Find where the given text appears and provide that cell's center as [x, y] coordinate. 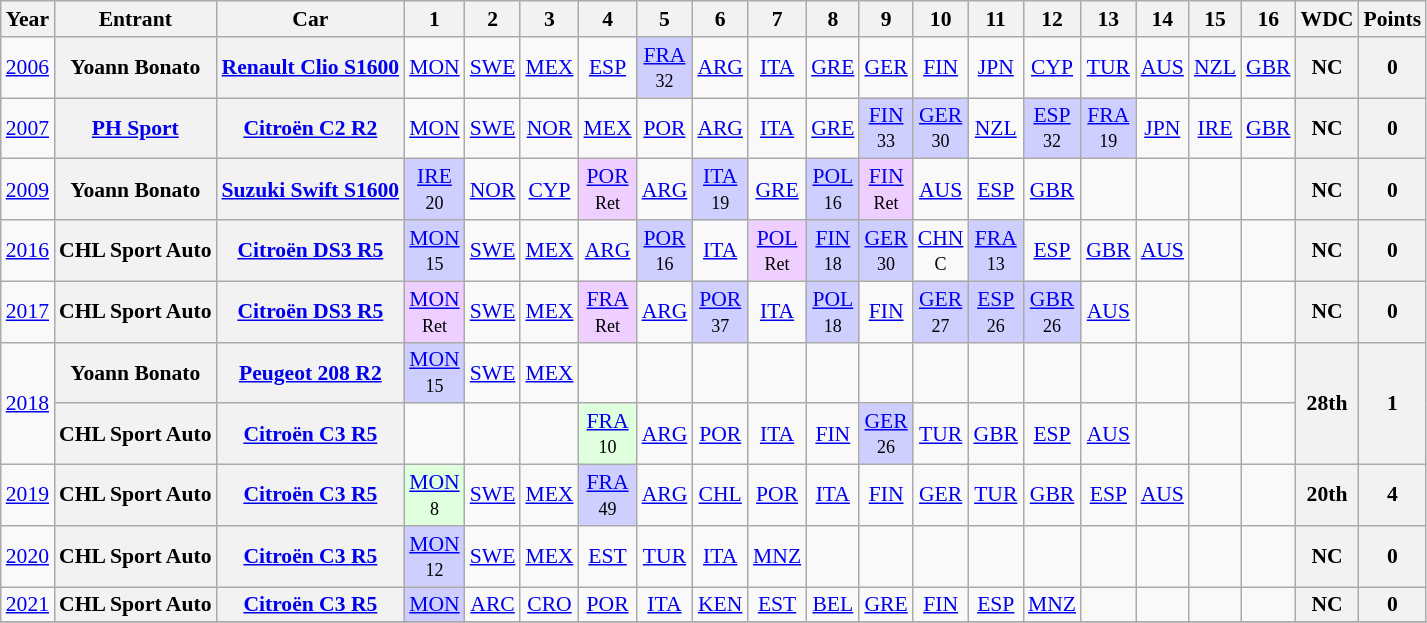
2018 [28, 403]
Citroën C2 R2 [311, 128]
KEN [720, 605]
ESP26 [996, 312]
FIN33 [886, 128]
PH Sport [135, 128]
15 [1215, 19]
BEL [832, 605]
IRE [1215, 128]
PORRet [608, 190]
Entrant [135, 19]
13 [1108, 19]
Car [311, 19]
28th [1328, 403]
IRE20 [434, 190]
FRA10 [608, 434]
FIN18 [832, 250]
MON12 [434, 556]
2007 [28, 128]
2009 [28, 190]
2021 [28, 605]
12 [1052, 19]
GER27 [941, 312]
Peugeot 208 R2 [311, 372]
20th [1328, 496]
FRA32 [665, 68]
ESP32 [1052, 128]
CHNC [941, 250]
9 [886, 19]
2006 [28, 68]
FINRet [886, 190]
2019 [28, 496]
6 [720, 19]
MONRet [434, 312]
3 [549, 19]
ITA19 [720, 190]
Year [28, 19]
2017 [28, 312]
2016 [28, 250]
CHL [720, 496]
10 [941, 19]
16 [1268, 19]
FRARet [608, 312]
Points [1392, 19]
POL16 [832, 190]
CRO [549, 605]
POR37 [720, 312]
Renault Clio S1600 [311, 68]
7 [777, 19]
8 [832, 19]
FRA19 [1108, 128]
POLRet [777, 250]
GBR26 [1052, 312]
2 [493, 19]
POL18 [832, 312]
WDC [1328, 19]
ARC [493, 605]
FRA49 [608, 496]
2020 [28, 556]
5 [665, 19]
Suzuki Swift S1600 [311, 190]
14 [1162, 19]
POR16 [665, 250]
FRA13 [996, 250]
MON8 [434, 496]
GER26 [886, 434]
11 [996, 19]
